Pinpoint the cell where the given text exists, returning its [X, Y] midpoint coordinate. 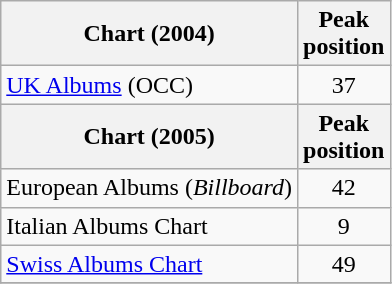
Chart (2005) [150, 136]
UK Albums (OCC) [150, 85]
Italian Albums Chart [150, 226]
European Albums (Billboard) [150, 188]
37 [344, 85]
42 [344, 188]
49 [344, 264]
Swiss Albums Chart [150, 264]
Chart (2004) [150, 34]
9 [344, 226]
